For the text-containing cell, return its midpoint in [X, Y] coordinate format. 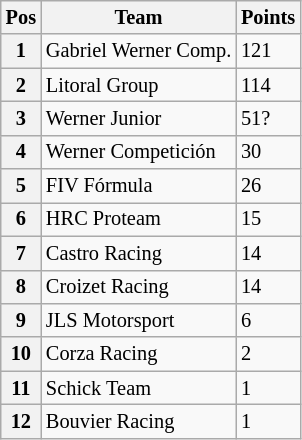
114 [268, 85]
Corza Racing [138, 354]
15 [268, 219]
Schick Team [138, 388]
4 [21, 152]
10 [21, 354]
121 [268, 51]
7 [21, 253]
8 [21, 287]
Werner Junior [138, 118]
Points [268, 17]
Pos [21, 17]
Werner Competición [138, 152]
5 [21, 186]
Gabriel Werner Comp. [138, 51]
9 [21, 320]
12 [21, 421]
Team [138, 17]
Bouvier Racing [138, 421]
30 [268, 152]
FIV Fórmula [138, 186]
3 [21, 118]
11 [21, 388]
Litoral Group [138, 85]
51? [268, 118]
Castro Racing [138, 253]
Croizet Racing [138, 287]
JLS Motorsport [138, 320]
26 [268, 186]
HRC Proteam [138, 219]
